Return [x, y] of the center of cell containing provided text 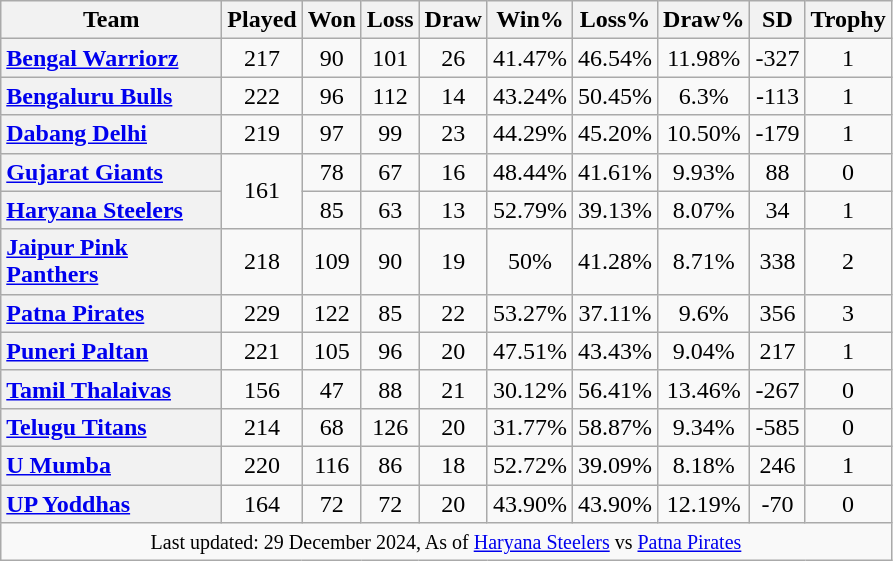
9.6% [704, 313]
67 [390, 172]
Bengaluru Bulls [112, 96]
122 [332, 313]
126 [390, 427]
112 [390, 96]
Telugu Titans [112, 427]
52.72% [530, 465]
9.04% [704, 351]
Puneri Paltan [112, 351]
221 [262, 351]
Patna Pirates [112, 313]
21 [453, 389]
99 [390, 134]
Team [112, 20]
164 [262, 503]
Played [262, 20]
-585 [778, 427]
-179 [778, 134]
46.54% [614, 58]
-327 [778, 58]
52.79% [530, 210]
47.51% [530, 351]
86 [390, 465]
116 [332, 465]
43.24% [530, 96]
97 [332, 134]
2 [848, 262]
34 [778, 210]
16 [453, 172]
Win% [530, 20]
Bengal Warriorz [112, 58]
-70 [778, 503]
222 [262, 96]
22 [453, 313]
41.28% [614, 262]
Dabang Delhi [112, 134]
8.18% [704, 465]
26 [453, 58]
13.46% [704, 389]
Trophy [848, 20]
9.93% [704, 172]
161 [262, 191]
12.19% [704, 503]
109 [332, 262]
39.13% [614, 210]
246 [778, 465]
18 [453, 465]
Won [332, 20]
-267 [778, 389]
356 [778, 313]
Last updated: 29 December 2024, As of Haryana Steelers vs Patna Pirates [446, 542]
13 [453, 210]
Draw% [704, 20]
Jaipur Pink Panthers [112, 262]
44.29% [530, 134]
219 [262, 134]
101 [390, 58]
UP Yoddhas [112, 503]
U Mumba [112, 465]
220 [262, 465]
30.12% [530, 389]
156 [262, 389]
9.34% [704, 427]
48.44% [530, 172]
8.07% [704, 210]
Draw [453, 20]
78 [332, 172]
41.47% [530, 58]
Loss% [614, 20]
14 [453, 96]
Tamil Thalaivas [112, 389]
11.98% [704, 58]
229 [262, 313]
Haryana Steelers [112, 210]
23 [453, 134]
-113 [778, 96]
43.43% [614, 351]
6.3% [704, 96]
56.41% [614, 389]
218 [262, 262]
68 [332, 427]
39.09% [614, 465]
63 [390, 210]
338 [778, 262]
8.71% [704, 262]
SD [778, 20]
214 [262, 427]
47 [332, 389]
3 [848, 313]
53.27% [530, 313]
Gujarat Giants [112, 172]
105 [332, 351]
10.50% [704, 134]
45.20% [614, 134]
31.77% [530, 427]
58.87% [614, 427]
50.45% [614, 96]
41.61% [614, 172]
50% [530, 262]
19 [453, 262]
Loss [390, 20]
37.11% [614, 313]
